Scan for the cell matching the given text and deliver its [x, y] coordinate at center. 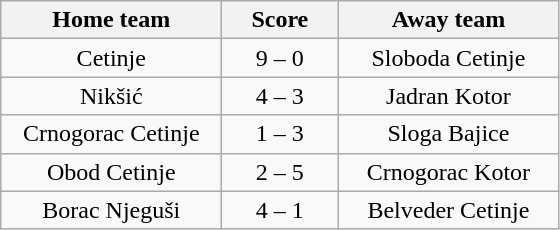
4 – 3 [280, 96]
Away team [448, 20]
Sloboda Cetinje [448, 58]
2 – 5 [280, 172]
Crnogorac Cetinje [112, 134]
Borac Njeguši [112, 210]
4 – 1 [280, 210]
Obod Cetinje [112, 172]
Home team [112, 20]
Belveder Cetinje [448, 210]
9 – 0 [280, 58]
Jadran Kotor [448, 96]
Score [280, 20]
1 – 3 [280, 134]
Nikšić [112, 96]
Cetinje [112, 58]
Crnogorac Kotor [448, 172]
Sloga Bajice [448, 134]
